For the text-containing cell, return its midpoint in (X, Y) coordinate format. 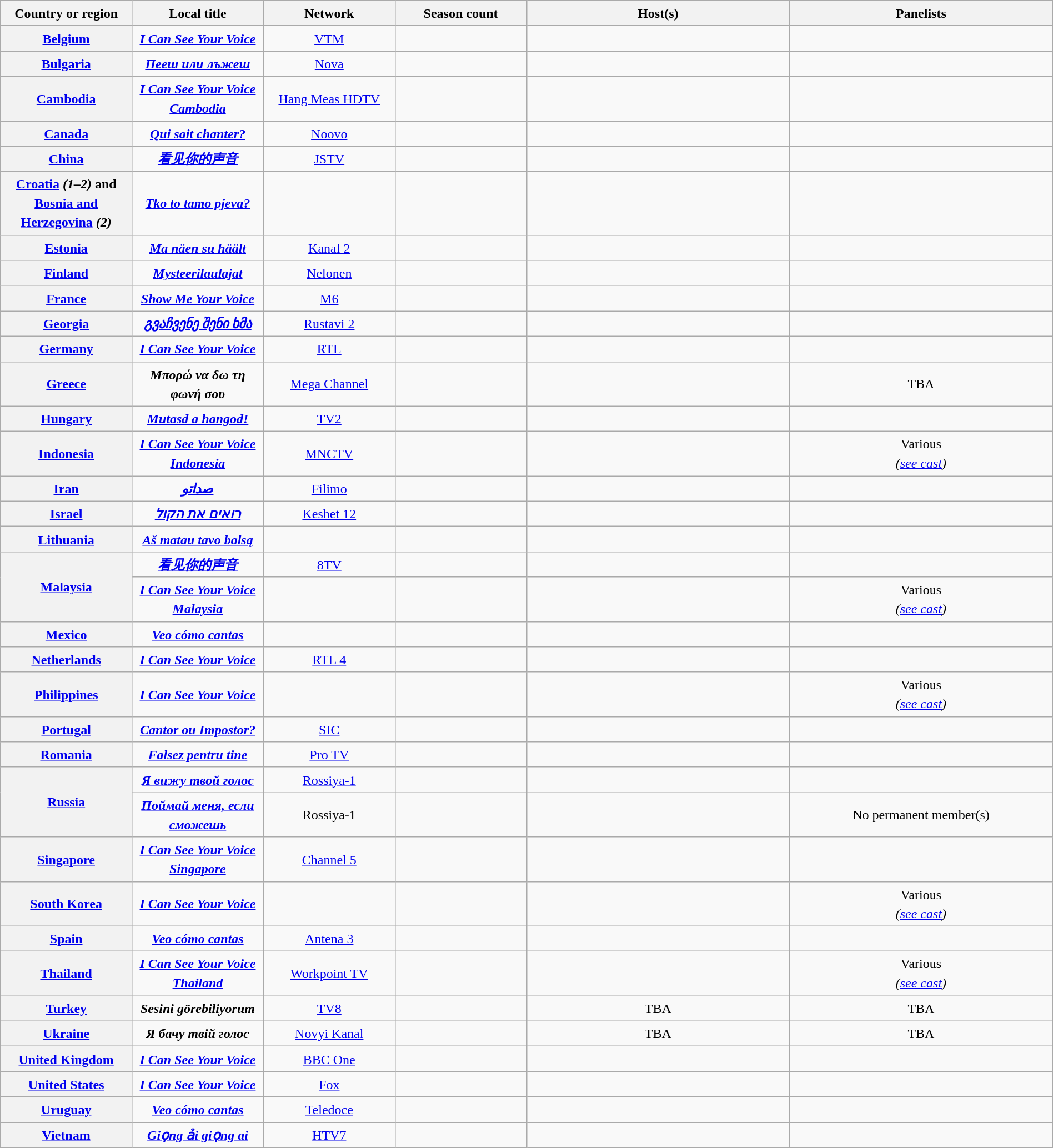
Lithuania (67, 539)
Show Me Your Voice (198, 298)
Belgium (67, 38)
Tko to tamo pjeva? (198, 203)
MNCTV (329, 454)
Estonia (67, 248)
Qui sait chanter? (198, 134)
Workpoint TV (329, 974)
Network (329, 13)
Rustavi 2 (329, 324)
China (67, 159)
Я бачу твій голос (198, 1034)
RTL 4 (329, 660)
Hang Meas HDTV (329, 98)
I Can See Your Voice Thailand (198, 974)
Country or region (67, 13)
Ma näen su häält (198, 248)
VTM (329, 38)
Israel (67, 514)
United Kingdom (67, 1059)
I Can See Your Voice Indonesia (198, 454)
Pro TV (329, 755)
I Can See Your Voice Cambodia (198, 98)
Malaysia (67, 586)
I Can See Your Voice Singapore (198, 859)
Teledoce (329, 1110)
Hungary (67, 419)
Aš matau tavo balsą (198, 539)
Germany (67, 349)
France (67, 298)
Пееш или лъжеш (198, 64)
Canada (67, 134)
JSTV (329, 159)
Я вижу твой голос (198, 780)
Portugal (67, 729)
BBC One (329, 1059)
Novyi Kanal (329, 1034)
Falsez pentru tine (198, 755)
გვაჩვენე შენი ხმა (198, 324)
TV2 (329, 419)
Iran (67, 489)
Kanal 2 (329, 248)
Поймай меня, если сможешь (198, 815)
Bulgaria (67, 64)
M6 (329, 298)
Mexico (67, 634)
No permanent member(s) (921, 815)
Romania (67, 755)
Fox (329, 1084)
Netherlands (67, 660)
Giọng ải giọng ai (198, 1135)
SIC (329, 729)
Finland (67, 273)
South Korea (67, 904)
Local title (198, 13)
8TV (329, 564)
HTV7 (329, 1135)
Indonesia (67, 454)
Mysteerilaulajat (198, 273)
רואים את הקול (198, 514)
صداتو (198, 489)
Greece (67, 384)
Thailand (67, 974)
Cantor ou Impostor? (198, 729)
Nova (329, 64)
Μπορώ να δω τη φωνή σου (198, 384)
TV8 (329, 1009)
United States (67, 1084)
Channel 5 (329, 859)
Philippines (67, 694)
Mega Channel (329, 384)
Sesini görebiliyorum (198, 1009)
Season count (461, 13)
I Can See Your Voice Malaysia (198, 599)
Singapore (67, 859)
Spain (67, 939)
Filimo (329, 489)
Vietnam (67, 1135)
Nelonen (329, 273)
Antena 3 (329, 939)
Mutasd a hangod! (198, 419)
Ukraine (67, 1034)
Noovo (329, 134)
Cambodia (67, 98)
Turkey (67, 1009)
Panelists (921, 13)
RTL (329, 349)
Russia (67, 802)
Croatia (1–2) and Bosnia and Herzegovina (2) (67, 203)
Host(s) (658, 13)
Keshet 12 (329, 514)
Georgia (67, 324)
Uruguay (67, 1110)
